Output the (x, y) coordinate of the center of the cell containing the given text.  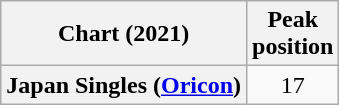
Peakposition (293, 34)
Japan Singles (Oricon) (124, 85)
Chart (2021) (124, 34)
17 (293, 85)
